Capture the cell that displays the provided text and extract its (x, y) central coordinate. 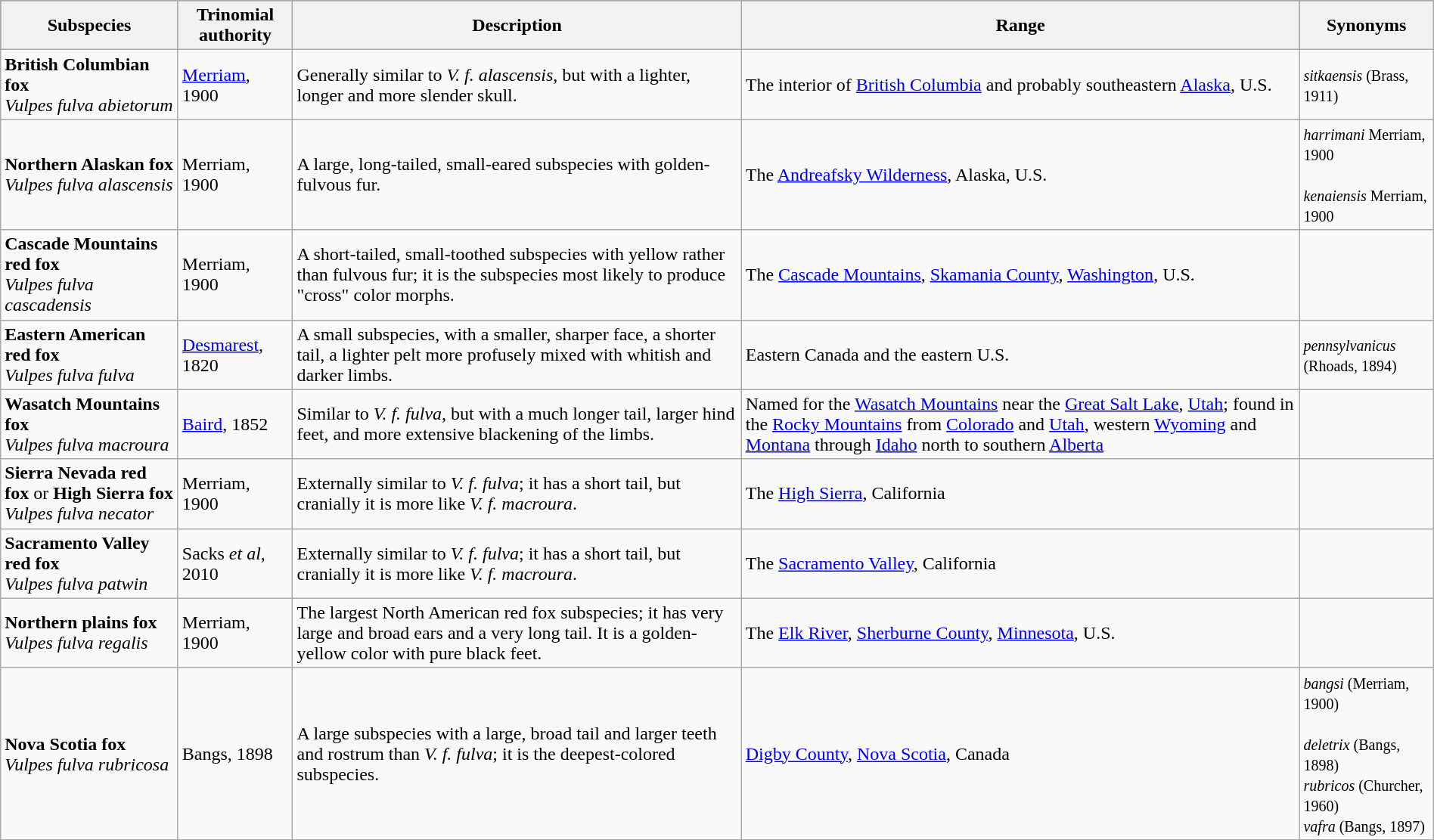
Desmarest, 1820 (235, 355)
harrimani Merriam, 1900kenaiensis Merriam, 1900 (1366, 175)
A small subspecies, with a smaller, sharper face, a shorter tail, a lighter pelt more profusely mixed with whitish and darker limbs. (517, 355)
Northern Alaskan foxVulpes fulva alascensis (89, 175)
Sierra Nevada red fox or High Sierra foxVulpes fulva necator (89, 494)
Range (1020, 26)
Similar to V. f. fulva, but with a much longer tail, larger hind feet, and more extensive blackening of the limbs. (517, 424)
pennsylvanicus (Rhoads, 1894) (1366, 355)
Trinomial authority (235, 26)
Northern plains foxVulpes fulva regalis (89, 633)
The Elk River, Sherburne County, Minnesota, U.S. (1020, 633)
A large subspecies with a large, broad tail and larger teeth and rostrum than V. f. fulva; it is the deepest-colored subspecies. (517, 753)
The Sacramento Valley, California (1020, 563)
Subspecies (89, 26)
The Cascade Mountains, Skamania County, Washington, U.S. (1020, 275)
Cascade Mountains red foxVulpes fulva cascadensis (89, 275)
Nova Scotia foxVulpes fulva rubricosa (89, 753)
Eastern American red foxVulpes fulva fulva (89, 355)
Sacramento Valley red foxVulpes fulva patwin (89, 563)
Digby County, Nova Scotia, Canada (1020, 753)
The Andreafsky Wilderness, Alaska, U.S. (1020, 175)
Bangs, 1898 (235, 753)
Generally similar to V. f. alascensis, but with a lighter, longer and more slender skull. (517, 85)
The High Sierra, California (1020, 494)
A large, long-tailed, small-eared subspecies with golden-fulvous fur. (517, 175)
sitkaensis (Brass, 1911) (1366, 85)
Eastern Canada and the eastern U.S. (1020, 355)
British Columbian foxVulpes fulva abietorum (89, 85)
Wasatch Mountains foxVulpes fulva macroura (89, 424)
Description (517, 26)
The interior of British Columbia and probably southeastern Alaska, U.S. (1020, 85)
A short-tailed, small-toothed subspecies with yellow rather than fulvous fur; it is the subspecies most likely to produce "cross" color morphs. (517, 275)
bangsi (Merriam, 1900)deletrix (Bangs, 1898) rubricos (Churcher, 1960) vafra (Bangs, 1897) (1366, 753)
Baird, 1852 (235, 424)
Sacks et al, 2010 (235, 563)
Synonyms (1366, 26)
